For the text-containing cell, return its midpoint in [x, y] coordinate format. 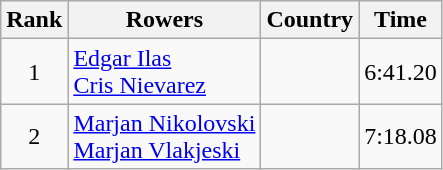
2 [34, 136]
Edgar IlasCris Nievarez [164, 72]
Marjan NikolovskiMarjan Vlakjeski [164, 136]
1 [34, 72]
Rank [34, 20]
7:18.08 [401, 136]
Rowers [164, 20]
Time [401, 20]
Country [310, 20]
6:41.20 [401, 72]
